Detect which cell encompasses the target text, then output its (X, Y) center coordinate. 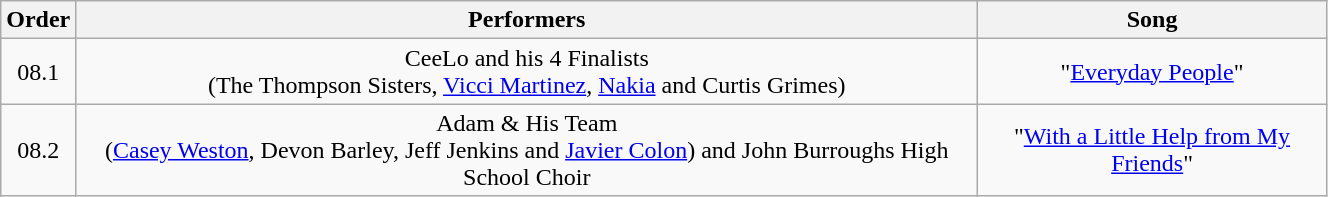
Order (38, 20)
CeeLo and his 4 Finalists(The Thompson Sisters, Vicci Martinez, Nakia and Curtis Grimes) (527, 72)
08.1 (38, 72)
08.2 (38, 150)
"With a Little Help from My Friends" (1152, 150)
"Everyday People" (1152, 72)
Song (1152, 20)
Performers (527, 20)
Adam & His Team(Casey Weston, Devon Barley, Jeff Jenkins and Javier Colon) and John Burroughs High School Choir (527, 150)
